Search for the cell housing the specified text and yield its (x, y) center coordinate. 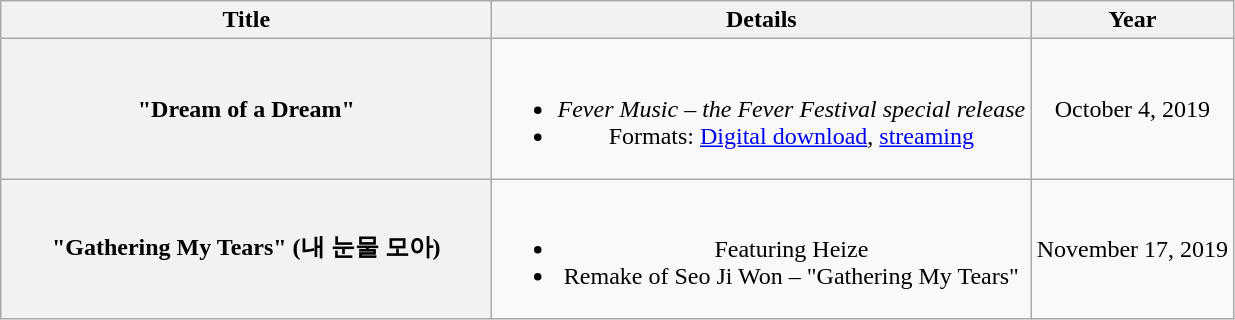
Title (246, 20)
November 17, 2019 (1132, 249)
"Gathering My Tears" (내 눈물 모아) (246, 249)
"Dream of a Dream" (246, 109)
Details (762, 20)
Fever Music – the Fever Festival special releaseFormats: Digital download, streaming (762, 109)
October 4, 2019 (1132, 109)
Featuring HeizeRemake of Seo Ji Won – "Gathering My Tears" (762, 249)
Year (1132, 20)
